Search for the cell housing the specified text and yield its [X, Y] center coordinate. 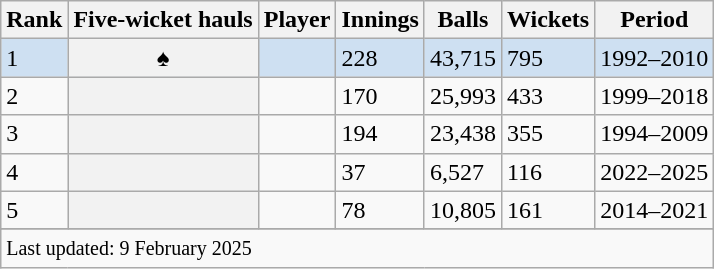
1994–2009 [654, 134]
3 [34, 134]
♠ [163, 58]
Balls [462, 20]
795 [548, 58]
4 [34, 172]
228 [380, 58]
116 [548, 172]
43,715 [462, 58]
1992–2010 [654, 58]
170 [380, 96]
Player [297, 20]
2 [34, 96]
Period [654, 20]
433 [548, 96]
2022–2025 [654, 172]
1999–2018 [654, 96]
10,805 [462, 210]
2014–2021 [654, 210]
Wickets [548, 20]
Five-wicket hauls [163, 20]
355 [548, 134]
194 [380, 134]
Rank [34, 20]
6,527 [462, 172]
1 [34, 58]
Last updated: 9 February 2025 [358, 248]
23,438 [462, 134]
161 [548, 210]
78 [380, 210]
5 [34, 210]
37 [380, 172]
Innings [380, 20]
25,993 [462, 96]
